For the text-containing cell, return its midpoint in (x, y) coordinate format. 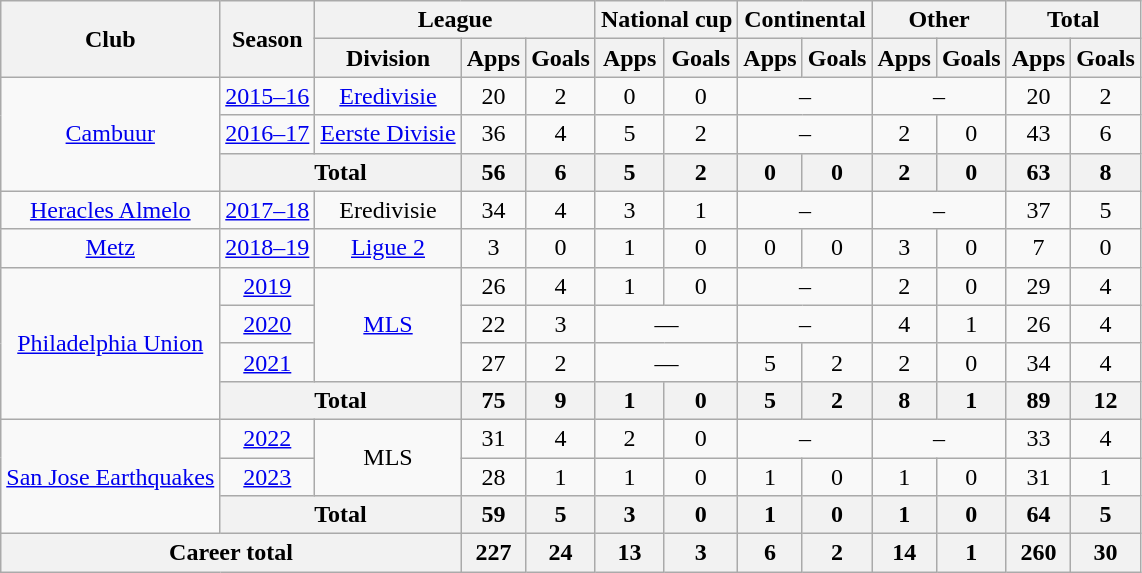
24 (561, 553)
43 (1038, 134)
75 (493, 400)
National cup (666, 20)
59 (493, 515)
2019 (268, 286)
89 (1038, 400)
Ligue 2 (388, 248)
2017–18 (268, 210)
Metz (110, 248)
Cambuur (110, 134)
Career total (231, 553)
227 (493, 553)
33 (1038, 438)
Eerste Divisie (388, 134)
Division (388, 58)
260 (1038, 553)
22 (493, 324)
Club (110, 39)
2020 (268, 324)
League (456, 20)
Other (939, 20)
Season (268, 39)
2016–17 (268, 134)
37 (1038, 210)
2015–16 (268, 96)
14 (904, 553)
7 (1038, 248)
2018–19 (268, 248)
36 (493, 134)
30 (1106, 553)
56 (493, 172)
Continental (805, 20)
64 (1038, 515)
63 (1038, 172)
29 (1038, 286)
San Jose Earthquakes (110, 476)
2021 (268, 362)
28 (493, 477)
2022 (268, 438)
2023 (268, 477)
27 (493, 362)
12 (1106, 400)
Heracles Almelo (110, 210)
13 (629, 553)
Philadelphia Union (110, 343)
9 (561, 400)
